Scan for the cell matching the given text and deliver its (x, y) coordinate at center. 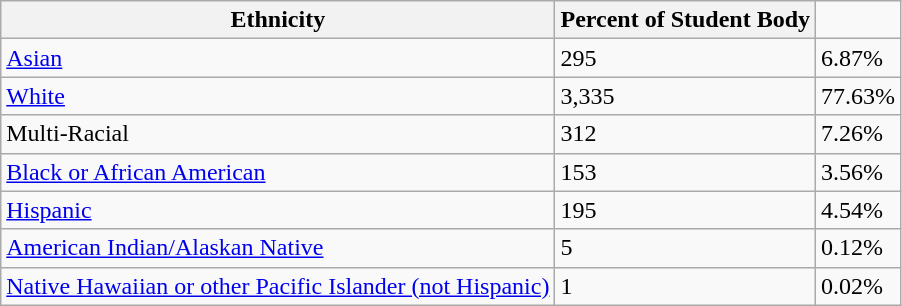
White (278, 96)
77.63% (858, 96)
5 (686, 248)
3,335 (686, 96)
Percent of Student Body (686, 20)
Black or African American (278, 172)
295 (686, 58)
0.02% (858, 286)
4.54% (858, 210)
Native Hawaiian or other Pacific Islander (not Hispanic) (278, 286)
Multi-Racial (278, 134)
1 (686, 286)
Hispanic (278, 210)
7.26% (858, 134)
Asian (278, 58)
American Indian/Alaskan Native (278, 248)
153 (686, 172)
312 (686, 134)
Ethnicity (278, 20)
0.12% (858, 248)
6.87% (858, 58)
195 (686, 210)
3.56% (858, 172)
